Locate the cell with the specified text and output its [x, y] center coordinate. 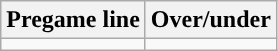
Pregame line [74, 20]
Over/under [210, 20]
